Find where the given text appears and provide that cell's center as [X, Y] coordinate. 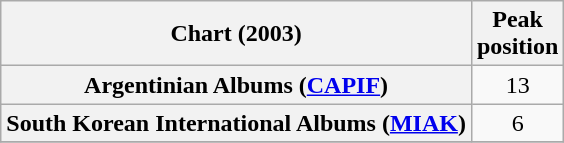
6 [517, 123]
13 [517, 85]
Argentinian Albums (CAPIF) [236, 85]
Peakposition [517, 34]
Chart (2003) [236, 34]
South Korean International Albums (MIAK) [236, 123]
